Provide the [X, Y] coordinate of the cell's center where the given text is located.  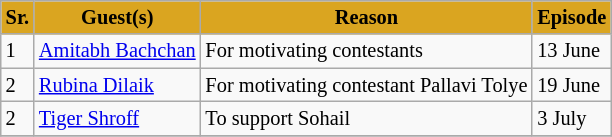
3 July [572, 118]
For motivating contestants [367, 51]
Tiger Shroff [117, 118]
Amitabh Bachchan [117, 51]
Episode [572, 17]
Reason [367, 17]
19 June [572, 85]
To support Sohail [367, 118]
13 June [572, 51]
Sr. [18, 17]
Rubina Dilaik [117, 85]
Guest(s) [117, 17]
1 [18, 51]
For motivating contestant Pallavi Tolye [367, 85]
